Find where the given text appears and provide that cell's center as [X, Y] coordinate. 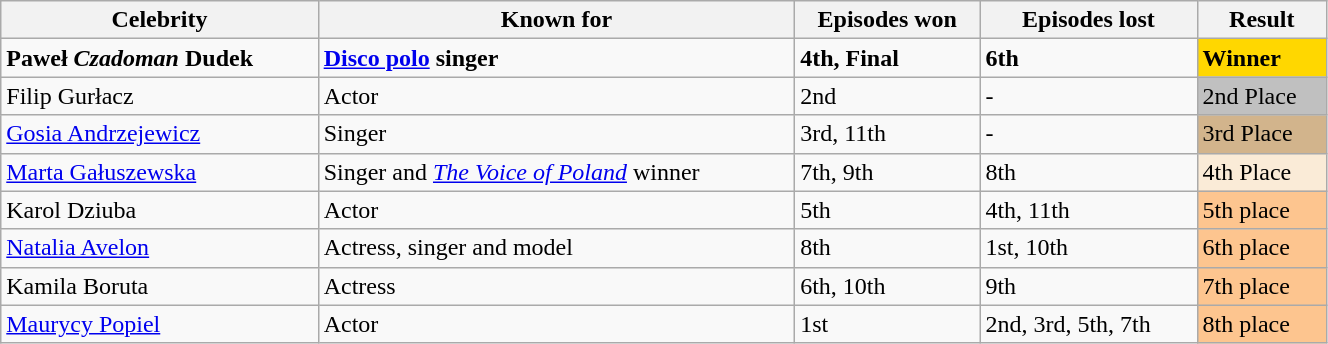
5th [888, 210]
Maurycy Popiel [160, 324]
4th Place [1262, 172]
Karol Dziuba [160, 210]
Marta Gałuszewska [160, 172]
5th place [1262, 210]
4th, Final [888, 58]
Paweł Czadoman Dudek [160, 58]
3rd Place [1262, 134]
Actress, singer and model [556, 248]
Actress [556, 286]
Episodes lost [1088, 20]
2nd, 3rd, 5th, 7th [1088, 324]
Singer and The Voice of Poland winner [556, 172]
Kamila Boruta [160, 286]
6th, 10th [888, 286]
1st [888, 324]
4th, 11th [1088, 210]
8th place [1262, 324]
Singer [556, 134]
Filip Gurłacz [160, 96]
Disco polo singer [556, 58]
Gosia Andrzejewicz [160, 134]
Episodes won [888, 20]
7th place [1262, 286]
3rd, 11th [888, 134]
1st, 10th [1088, 248]
Winner [1262, 58]
2nd [888, 96]
6th place [1262, 248]
9th [1088, 286]
Natalia Avelon [160, 248]
Result [1262, 20]
Celebrity [160, 20]
6th [1088, 58]
7th, 9th [888, 172]
2nd Place [1262, 96]
Known for [556, 20]
